Pinpoint the cell where the given text exists, returning its [x, y] midpoint coordinate. 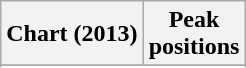
Peakpositions [194, 34]
Chart (2013) [72, 34]
